Search for the cell housing the specified text and yield its [X, Y] center coordinate. 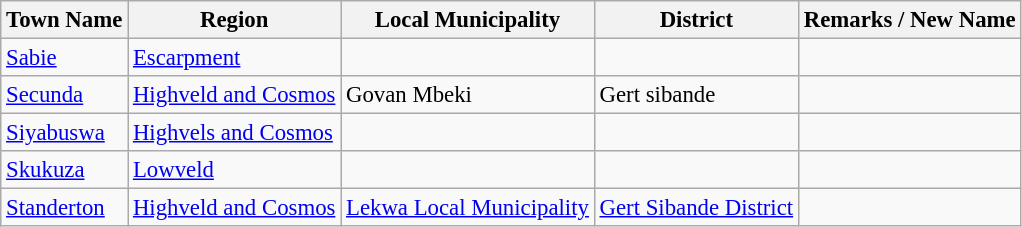
District [696, 20]
Siyabuswa [64, 133]
Highvels and Cosmos [234, 133]
Escarpment [234, 58]
Local Municipality [468, 20]
Lekwa Local Municipality [468, 208]
Remarks / New Name [910, 20]
Region [234, 20]
Secunda [64, 95]
Town Name [64, 20]
Standerton [64, 208]
Skukuza [64, 170]
Gert Sibande District [696, 208]
Govan Mbeki [468, 95]
Gert sibande [696, 95]
Lowveld [234, 170]
Sabie [64, 58]
